Return the [X, Y] coordinate for the center point of the cell that contains the specified text.  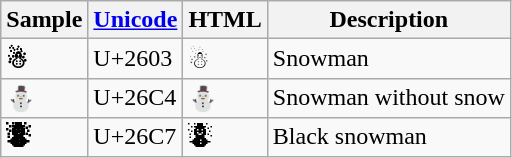
HTML [225, 20]
U+26C7 [136, 137]
Sample [44, 20]
Snowman without snow [388, 98]
U+2603 [136, 59]
Black snowman [388, 137]
Snowman [388, 59]
Description [388, 20]
U+26C4 [136, 98]
Unicode [136, 20]
